Identify which cell holds the provided text, then report its [X, Y] central coordinate. 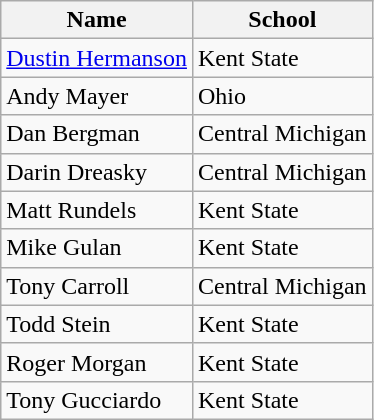
Andy Mayer [97, 96]
Tony Carroll [97, 286]
School [282, 20]
Darin Dreasky [97, 172]
Name [97, 20]
Mike Gulan [97, 248]
Tony Gucciardo [97, 400]
Roger Morgan [97, 362]
Ohio [282, 96]
Todd Stein [97, 324]
Dustin Hermanson [97, 58]
Matt Rundels [97, 210]
Dan Bergman [97, 134]
